Locate the cell with the specified text and output its [x, y] center coordinate. 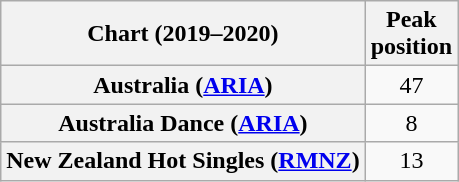
13 [411, 161]
New Zealand Hot Singles (RMNZ) [183, 161]
8 [411, 123]
Australia (ARIA) [183, 85]
Peakposition [411, 34]
Australia Dance (ARIA) [183, 123]
Chart (2019–2020) [183, 34]
47 [411, 85]
